Return the [x, y] coordinate for the center point of the cell that contains the specified text.  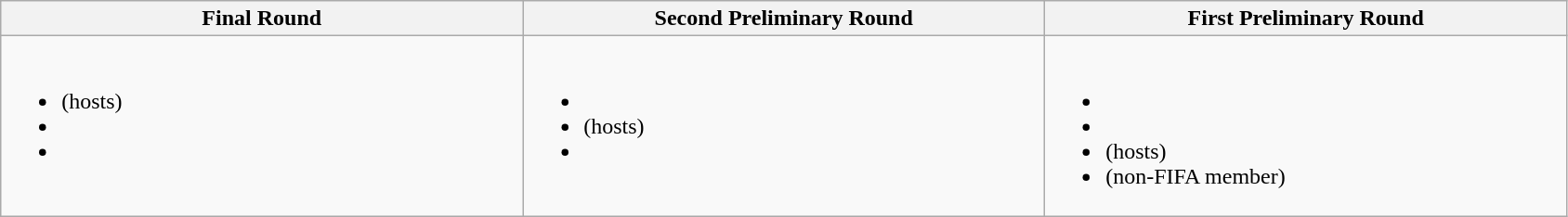
Second Preliminary Round [784, 19]
(hosts) (non-FIFA member) [1306, 126]
First Preliminary Round [1306, 19]
Final Round [262, 19]
